Extract the [x, y] coordinate from the center of the cell holding the provided text.  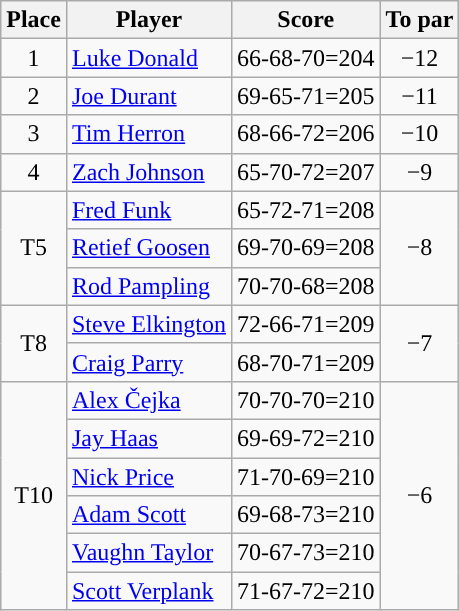
T8 [34, 343]
−7 [420, 343]
4 [34, 172]
70-67-73=210 [306, 553]
Craig Parry [148, 362]
72-66-71=209 [306, 324]
−12 [420, 58]
Nick Price [148, 477]
Rod Pampling [148, 286]
65-70-72=207 [306, 172]
To par [420, 20]
69-65-71=205 [306, 96]
68-70-71=209 [306, 362]
Zach Johnson [148, 172]
−8 [420, 248]
Adam Scott [148, 515]
1 [34, 58]
68-66-72=206 [306, 134]
65-72-71=208 [306, 210]
−10 [420, 134]
2 [34, 96]
Score [306, 20]
66-68-70=204 [306, 58]
Tim Herron [148, 134]
Jay Haas [148, 438]
Player [148, 20]
69-69-72=210 [306, 438]
Joe Durant [148, 96]
71-67-72=210 [306, 591]
Fred Funk [148, 210]
T5 [34, 248]
Retief Goosen [148, 248]
Steve Elkington [148, 324]
70-70-68=208 [306, 286]
70-70-70=210 [306, 400]
Luke Donald [148, 58]
71-70-69=210 [306, 477]
−11 [420, 96]
T10 [34, 495]
69-68-73=210 [306, 515]
−6 [420, 495]
Vaughn Taylor [148, 553]
Scott Verplank [148, 591]
−9 [420, 172]
69-70-69=208 [306, 248]
3 [34, 134]
Alex Čejka [148, 400]
Place [34, 20]
